Return [X, Y] of the center of cell containing provided text 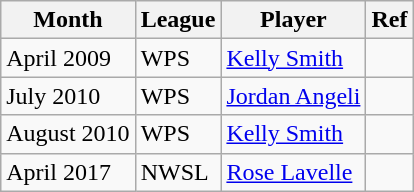
Jordan Angeli [294, 96]
NWSL [178, 172]
April 2017 [68, 172]
Month [68, 20]
Ref [390, 20]
Rose Lavelle [294, 172]
April 2009 [68, 58]
Player [294, 20]
July 2010 [68, 96]
League [178, 20]
August 2010 [68, 134]
